Return the [X, Y] coordinate for the center point of the cell that contains the specified text.  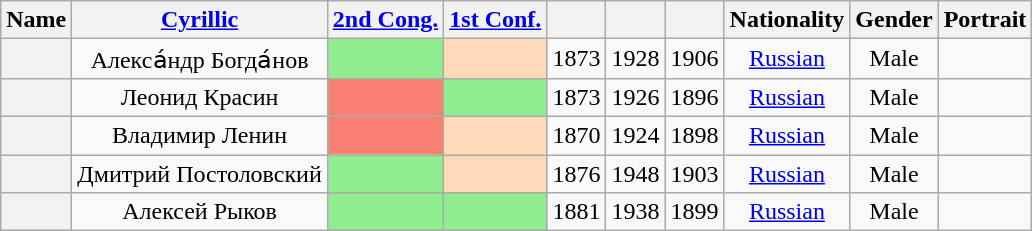
Gender [894, 20]
1903 [694, 173]
Леонид Красин [200, 97]
Владимир Ленин [200, 135]
1899 [694, 212]
1896 [694, 97]
Дмитрий Постоловский [200, 173]
Name [36, 20]
1870 [576, 135]
1876 [576, 173]
2nd Cong. [385, 20]
1938 [636, 212]
1st Conf. [496, 20]
1926 [636, 97]
Portrait [985, 20]
1928 [636, 59]
Nationality [787, 20]
1948 [636, 173]
1898 [694, 135]
Cyrillic [200, 20]
Алекса́ндр Богда́нов [200, 59]
Алексей Рыков [200, 212]
1881 [576, 212]
1906 [694, 59]
1924 [636, 135]
